Output the [X, Y] coordinate of the center of the cell containing the given text.  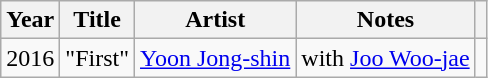
2016 [30, 58]
"First" [98, 58]
Artist [214, 20]
Title [98, 20]
Year [30, 20]
Yoon Jong-shin [214, 58]
with Joo Woo-jae [386, 58]
Notes [386, 20]
